Determine the (x, y) coordinate at the center of the cell enclosing the given text.  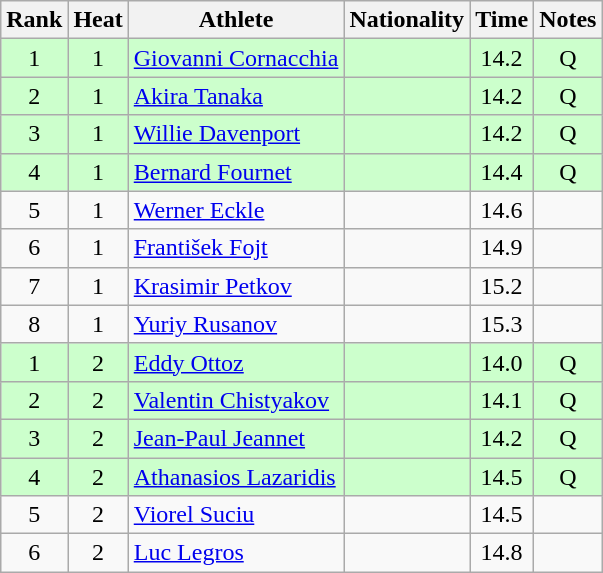
15.3 (502, 324)
14.9 (502, 248)
Athlete (236, 20)
Krasimir Petkov (236, 286)
Viorel Suciu (236, 515)
Rank (34, 20)
Nationality (407, 20)
Valentin Chistyakov (236, 400)
14.8 (502, 553)
14.6 (502, 210)
Time (502, 20)
Bernard Fournet (236, 172)
Notes (568, 20)
14.1 (502, 400)
Athanasios Lazaridis (236, 477)
Jean-Paul Jeannet (236, 438)
Heat (98, 20)
Werner Eckle (236, 210)
Giovanni Cornacchia (236, 58)
Eddy Ottoz (236, 362)
Akira Tanaka (236, 96)
7 (34, 286)
Luc Legros (236, 553)
14.0 (502, 362)
14.4 (502, 172)
Willie Davenport (236, 134)
8 (34, 324)
František Fojt (236, 248)
15.2 (502, 286)
Yuriy Rusanov (236, 324)
